Detect which cell encompasses the target text, then output its [X, Y] center coordinate. 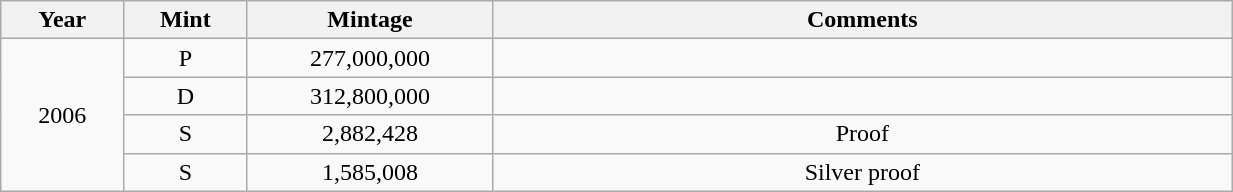
1,585,008 [370, 172]
Silver proof [862, 172]
D [186, 96]
Comments [862, 20]
2006 [62, 115]
277,000,000 [370, 58]
Proof [862, 134]
Year [62, 20]
2,882,428 [370, 134]
Mintage [370, 20]
312,800,000 [370, 96]
Mint [186, 20]
P [186, 58]
